Output the [X, Y] coordinate of the center of the cell containing the given text.  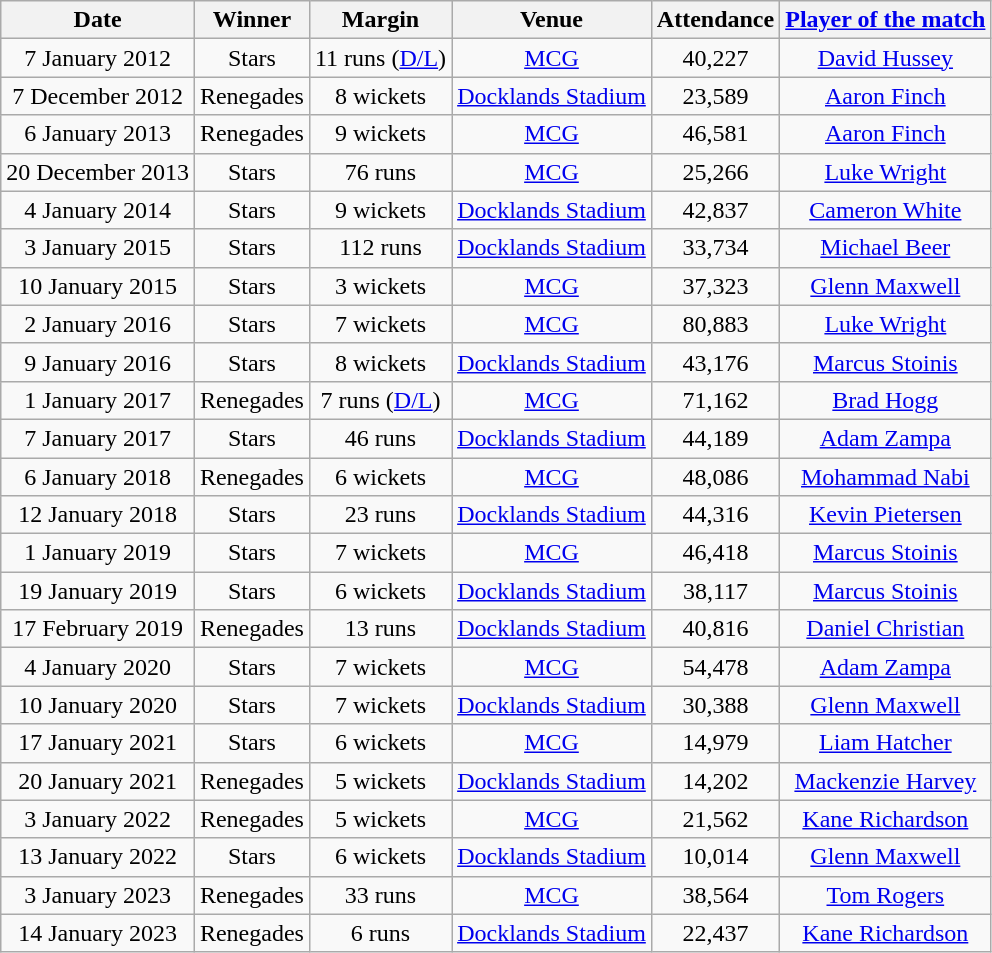
7 January 2012 [98, 58]
17 January 2021 [98, 743]
Date [98, 20]
3 January 2015 [98, 248]
3 January 2022 [98, 819]
44,189 [715, 438]
Kevin Pietersen [886, 515]
Margin [380, 20]
20 December 2013 [98, 172]
46,418 [715, 553]
21,562 [715, 819]
Attendance [715, 20]
Cameron White [886, 210]
Venue [552, 20]
30,388 [715, 705]
25,266 [715, 172]
2 January 2016 [98, 324]
12 January 2018 [98, 515]
Brad Hogg [886, 400]
19 January 2019 [98, 591]
14,202 [715, 781]
Tom Rogers [886, 895]
13 runs [380, 629]
6 January 2018 [98, 477]
22,437 [715, 933]
46,581 [715, 134]
3 wickets [380, 286]
6 January 2013 [98, 134]
80,883 [715, 324]
7 runs (D/L) [380, 400]
4 January 2014 [98, 210]
10 January 2020 [98, 705]
7 January 2017 [98, 438]
44,316 [715, 515]
71,162 [715, 400]
6 runs [380, 933]
14,979 [715, 743]
3 January 2023 [98, 895]
Winner [252, 20]
43,176 [715, 362]
76 runs [380, 172]
112 runs [380, 248]
38,564 [715, 895]
23,589 [715, 96]
20 January 2021 [98, 781]
7 December 2012 [98, 96]
48,086 [715, 477]
1 January 2019 [98, 553]
13 January 2022 [98, 857]
Player of the match [886, 20]
Michael Beer [886, 248]
46 runs [380, 438]
38,117 [715, 591]
14 January 2023 [98, 933]
Daniel Christian [886, 629]
David Hussey [886, 58]
10,014 [715, 857]
11 runs (D/L) [380, 58]
4 January 2020 [98, 667]
10 January 2015 [98, 286]
9 January 2016 [98, 362]
Mohammad Nabi [886, 477]
Mackenzie Harvey [886, 781]
40,816 [715, 629]
42,837 [715, 210]
33 runs [380, 895]
Liam Hatcher [886, 743]
40,227 [715, 58]
1 January 2017 [98, 400]
33,734 [715, 248]
37,323 [715, 286]
23 runs [380, 515]
54,478 [715, 667]
17 February 2019 [98, 629]
